Detect which cell encompasses the target text, then output its (x, y) center coordinate. 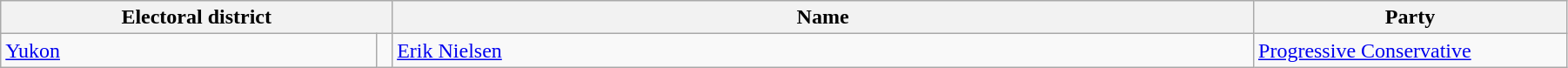
Electoral district (197, 17)
Progressive Conservative (1411, 51)
Yukon (189, 51)
Party (1411, 17)
Name (823, 17)
Erik Nielsen (823, 51)
